Detect which cell encompasses the target text, then output its (X, Y) center coordinate. 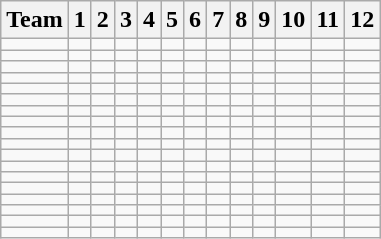
3 (126, 20)
8 (242, 20)
Team (35, 20)
2 (102, 20)
12 (362, 20)
5 (172, 20)
6 (196, 20)
7 (218, 20)
1 (80, 20)
10 (294, 20)
11 (328, 20)
4 (148, 20)
9 (264, 20)
